Return [x, y] of the center of cell containing provided text 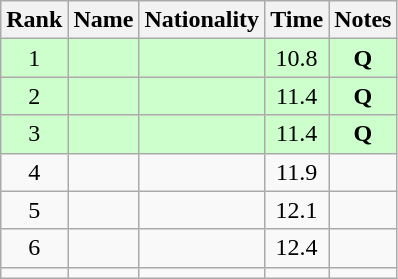
3 [34, 134]
12.1 [297, 210]
11.9 [297, 172]
10.8 [297, 58]
6 [34, 248]
Rank [34, 20]
Notes [363, 20]
4 [34, 172]
2 [34, 96]
Name [104, 20]
1 [34, 58]
Time [297, 20]
5 [34, 210]
12.4 [297, 248]
Nationality [202, 20]
